Search for the cell housing the specified text and yield its [x, y] center coordinate. 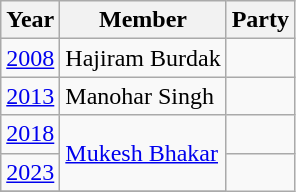
Manohar Singh [143, 96]
2018 [30, 134]
2008 [30, 58]
Member [143, 20]
Party [260, 20]
Mukesh Bhakar [143, 153]
2013 [30, 96]
Year [30, 20]
2023 [30, 172]
Hajiram Burdak [143, 58]
